Find where the given text appears and provide that cell's center as (x, y) coordinate. 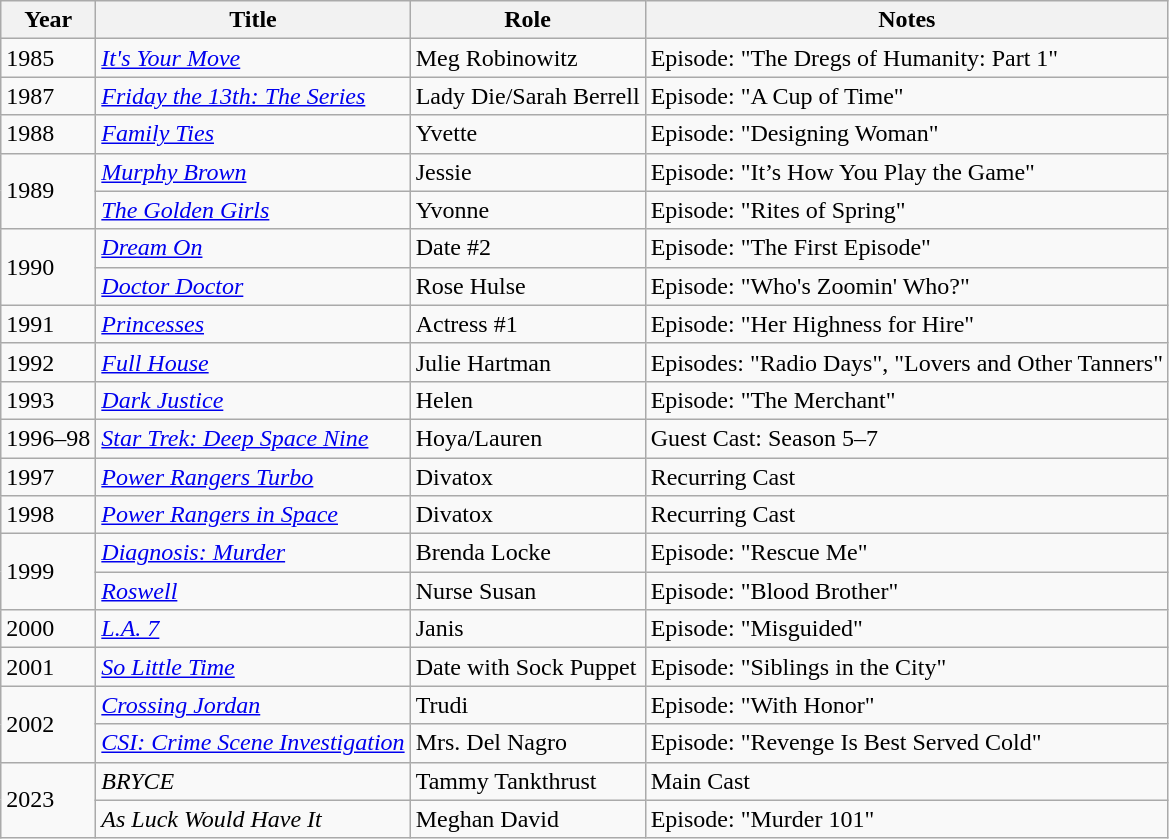
Episode: "The Dregs of Humanity: Part 1" (906, 58)
Jessie (528, 172)
Episode: "Her Highness for Hire" (906, 324)
Year (48, 20)
2001 (48, 667)
As Luck Would Have It (253, 819)
Nurse Susan (528, 591)
Episode: "Blood Brother" (906, 591)
Episodes: "Radio Days", "Lovers and Other Tanners" (906, 362)
Episode: "The First Episode" (906, 248)
1999 (48, 572)
Star Trek: Deep Space Nine (253, 438)
Meghan David (528, 819)
L.A. 7 (253, 629)
1998 (48, 515)
Princesses (253, 324)
Tammy Tankthrust (528, 781)
Episode: "With Honor" (906, 705)
Diagnosis: Murder (253, 553)
BRYCE (253, 781)
Episode: "Rites of Spring" (906, 210)
2000 (48, 629)
Power Rangers in Space (253, 515)
1987 (48, 96)
Title (253, 20)
CSI: Crime Scene Investigation (253, 743)
Date with Sock Puppet (528, 667)
Date #2 (528, 248)
Episode: "Misguided" (906, 629)
Guest Cast: Season 5–7 (906, 438)
Main Cast (906, 781)
1997 (48, 477)
Mrs. Del Nagro (528, 743)
1993 (48, 400)
1991 (48, 324)
Episode: "Siblings in the City" (906, 667)
So Little Time (253, 667)
Lady Die/Sarah Berrell (528, 96)
Episode: "Revenge Is Best Served Cold" (906, 743)
Episode: "The Merchant" (906, 400)
Episode: "A Cup of Time" (906, 96)
Yvette (528, 134)
Episode: "Who's Zoomin' Who?" (906, 286)
1989 (48, 191)
Helen (528, 400)
Episode: "Murder 101" (906, 819)
Hoya/Lauren (528, 438)
Dark Justice (253, 400)
Brenda Locke (528, 553)
Episode: "It’s How You Play the Game" (906, 172)
Janis (528, 629)
Meg Robinowitz (528, 58)
The Golden Girls (253, 210)
Murphy Brown (253, 172)
Power Rangers Turbo (253, 477)
2002 (48, 724)
1996–98 (48, 438)
Doctor Doctor (253, 286)
2023 (48, 800)
Roswell (253, 591)
1992 (48, 362)
Julie Hartman (528, 362)
1990 (48, 267)
Dream On (253, 248)
1988 (48, 134)
Role (528, 20)
Trudi (528, 705)
Family Ties (253, 134)
Rose Hulse (528, 286)
Actress #1 (528, 324)
Episode: "Rescue Me" (906, 553)
Episode: "Designing Woman" (906, 134)
1985 (48, 58)
It's Your Move (253, 58)
Yvonne (528, 210)
Notes (906, 20)
Full House (253, 362)
Friday the 13th: The Series (253, 96)
Crossing Jordan (253, 705)
